Find where the given text appears and provide that cell's center as (x, y) coordinate. 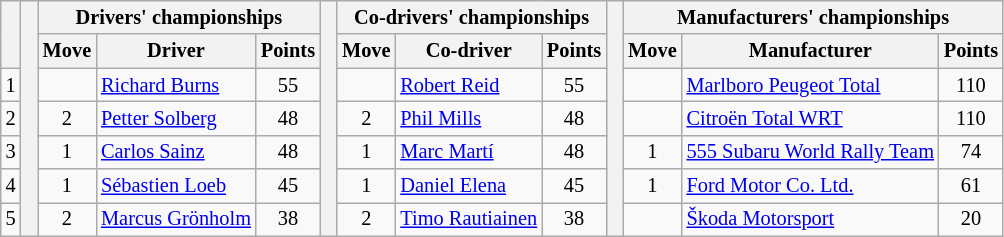
Marcus Grönholm (176, 219)
5 (11, 219)
Carlos Sainz (176, 152)
Manufacturer (810, 51)
Drivers' championships (179, 17)
Phil Mills (468, 118)
Citroën Total WRT (810, 118)
3 (11, 152)
Petter Solberg (176, 118)
Škoda Motorsport (810, 219)
Sébastien Loeb (176, 186)
Daniel Elena (468, 186)
Marlboro Peugeot Total (810, 85)
61 (971, 186)
4 (11, 186)
Timo Rautiainen (468, 219)
Ford Motor Co. Ltd. (810, 186)
Manufacturers' championships (813, 17)
Richard Burns (176, 85)
Marc Martí (468, 152)
Co-driver (468, 51)
555 Subaru World Rally Team (810, 152)
Co-drivers' championships (472, 17)
74 (971, 152)
20 (971, 219)
Driver (176, 51)
Robert Reid (468, 85)
